Provide the (X, Y) coordinate of the cell's center where the given text is located.  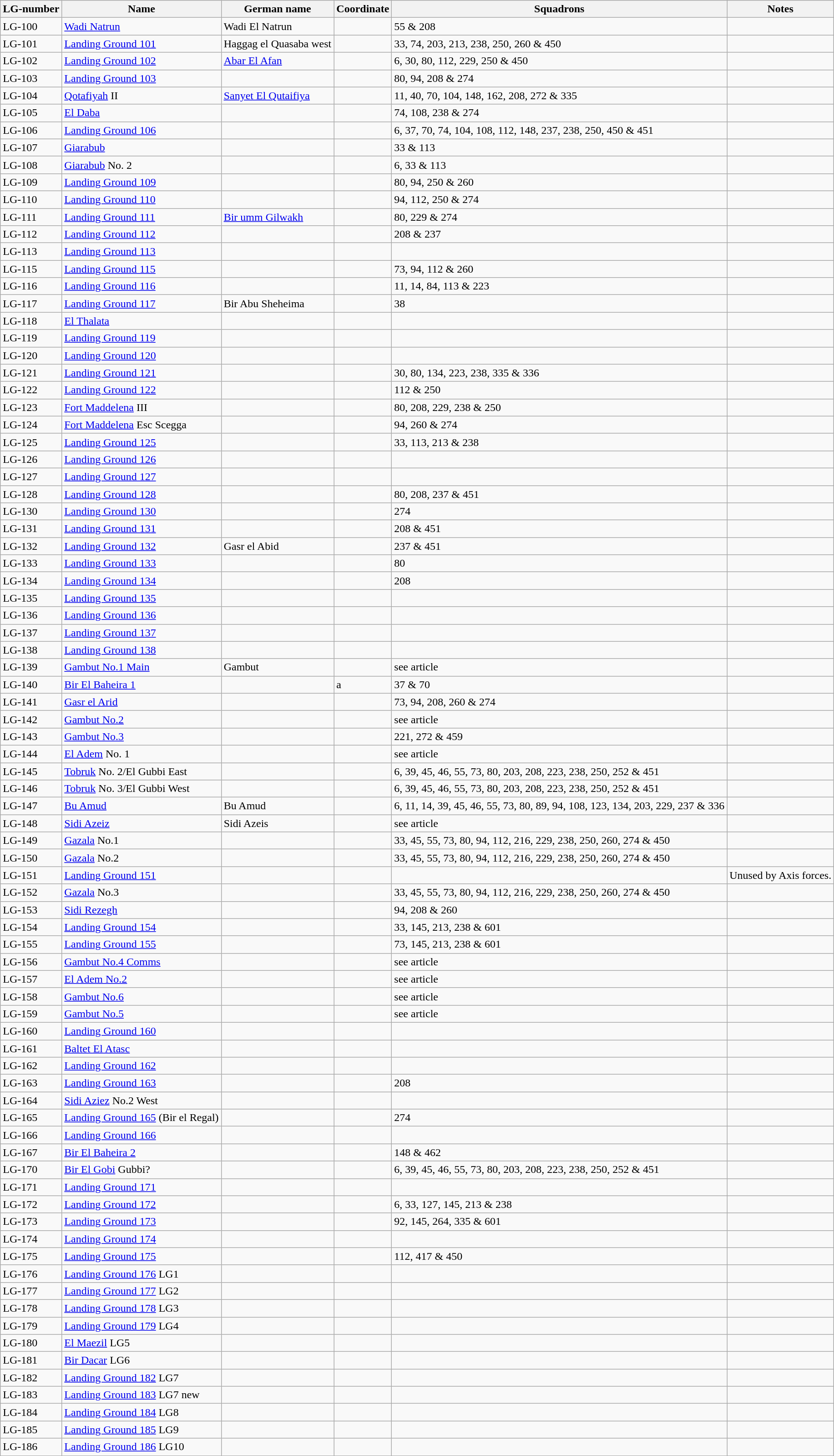
Bir El Baheira 1 (142, 685)
LG-141 (31, 702)
Sidi Aziez No.2 West (142, 1101)
LG-181 (31, 1360)
80, 208, 237 & 451 (560, 494)
LG-134 (31, 581)
a (363, 685)
Gambut No.1 Main (142, 667)
148 & 462 (560, 1152)
LG-159 (31, 1014)
LG-110 (31, 199)
Landing Ground 122 (142, 390)
Tobruk No. 2/El Gubbi East (142, 771)
Squadrons (560, 9)
Landing Ground 182 LG7 (142, 1378)
Landing Ground 179 LG4 (142, 1326)
Baltet El Atasc (142, 1048)
Wadi Natrun (142, 26)
Bir El Baheira 2 (142, 1152)
LG-180 (31, 1343)
73, 94, 112 & 260 (560, 269)
6, 33 & 113 (560, 165)
Tobruk No. 3/El Gubbi West (142, 789)
LG-103 (31, 78)
LG-108 (31, 165)
Landing Ground 111 (142, 217)
Landing Ground 154 (142, 927)
Notes (781, 9)
Sidi Azeiz (142, 823)
Landing Ground 131 (142, 529)
LG-145 (31, 771)
Coordinate (363, 9)
LG-174 (31, 1239)
94, 260 & 274 (560, 425)
LG-112 (31, 234)
Landing Ground 102 (142, 61)
Landing Ground 136 (142, 615)
LG-144 (31, 754)
LG-105 (31, 113)
Qotafiyah II (142, 96)
LG-182 (31, 1378)
Landing Ground 125 (142, 442)
80, 94, 250 & 260 (560, 182)
Wadi El Natrun (278, 26)
LG-154 (31, 927)
Gambut No.5 (142, 1014)
37 & 70 (560, 685)
Gazala No.3 (142, 893)
El Daba (142, 113)
Landing Ground 113 (142, 252)
LG-164 (31, 1101)
El Thalata (142, 321)
LG-128 (31, 494)
6, 11, 14, 39, 45, 46, 55, 73, 80, 89, 94, 108, 123, 134, 203, 229, 237 & 336 (560, 806)
Landing Ground 115 (142, 269)
LG-137 (31, 633)
Landing Ground 184 LG8 (142, 1412)
LG-106 (31, 130)
Landing Ground 185 LG9 (142, 1430)
Landing Ground 183 LG7 new (142, 1395)
LG-148 (31, 823)
80, 208, 229, 238 & 250 (560, 407)
Landing Ground 177 LG2 (142, 1291)
6, 37, 70, 74, 104, 108, 112, 148, 237, 238, 250, 450 & 451 (560, 130)
Landing Ground 117 (142, 304)
LG-149 (31, 841)
LG-123 (31, 407)
LG-116 (31, 286)
Landing Ground 163 (142, 1083)
73, 94, 208, 260 & 274 (560, 702)
Sidi Rezegh (142, 910)
LG-162 (31, 1066)
33 & 113 (560, 147)
LG-127 (31, 477)
80 (560, 563)
Gambut No.2 (142, 719)
Landing Ground 103 (142, 78)
Landing Ground 133 (142, 563)
LG-number (31, 9)
LG-121 (31, 373)
Landing Ground 110 (142, 199)
LG-125 (31, 442)
Sidi Azeis (278, 823)
Landing Ground 121 (142, 373)
LG-107 (31, 147)
LG-158 (31, 996)
Landing Ground 138 (142, 650)
LG-163 (31, 1083)
Landing Ground 128 (142, 494)
Giarabub No. 2 (142, 165)
LG-138 (31, 650)
LG-183 (31, 1395)
94, 208 & 260 (560, 910)
38 (560, 304)
LG-167 (31, 1152)
LG-151 (31, 875)
Landing Ground 186 LG10 (142, 1447)
Landing Ground 166 (142, 1135)
Landing Ground 162 (142, 1066)
LG-136 (31, 615)
Landing Ground 178 LG3 (142, 1308)
LG-170 (31, 1170)
208 & 237 (560, 234)
LG-119 (31, 338)
Landing Ground 174 (142, 1239)
LG-178 (31, 1308)
Landing Ground 165 (Bir el Regal) (142, 1118)
LG-117 (31, 304)
Name (142, 9)
Landing Ground 137 (142, 633)
LG-175 (31, 1256)
LG-139 (31, 667)
LG-161 (31, 1048)
112, 417 & 450 (560, 1256)
LG-143 (31, 736)
Fort Maddelena Esc Scegga (142, 425)
El Adem No.2 (142, 979)
6, 33, 127, 145, 213 & 238 (560, 1204)
Bir umm Gilwakh (278, 217)
LG-142 (31, 719)
LG-179 (31, 1326)
Fort Maddelena III (142, 407)
73, 145, 213, 238 & 601 (560, 944)
80, 229 & 274 (560, 217)
LG-171 (31, 1187)
208 & 451 (560, 529)
LG-122 (31, 390)
94, 112, 250 & 274 (560, 199)
LG-160 (31, 1031)
LG-120 (31, 355)
LG-166 (31, 1135)
LG-101 (31, 44)
El Adem No. 1 (142, 754)
Abar El Afan (278, 61)
LG-184 (31, 1412)
Bir Dacar LG6 (142, 1360)
LG-177 (31, 1291)
LG-176 (31, 1273)
LG-186 (31, 1447)
Landing Ground 130 (142, 512)
80, 94, 208 & 274 (560, 78)
LG-150 (31, 858)
LG-133 (31, 563)
Landing Ground 134 (142, 581)
55 & 208 (560, 26)
LG-173 (31, 1222)
LG-185 (31, 1430)
LG-165 (31, 1118)
Bir Abu Sheheima (278, 304)
LG-126 (31, 459)
LG-140 (31, 685)
LG-100 (31, 26)
LG-109 (31, 182)
LG-118 (31, 321)
11, 40, 70, 104, 148, 162, 208, 272 & 335 (560, 96)
112 & 250 (560, 390)
Landing Ground 135 (142, 598)
Gasr el Abid (278, 546)
Landing Ground 151 (142, 875)
Landing Ground 109 (142, 182)
Landing Ground 173 (142, 1222)
Landing Ground 101 (142, 44)
LG-152 (31, 893)
Landing Ground 119 (142, 338)
LG-156 (31, 962)
Gambut No.6 (142, 996)
Landing Ground 106 (142, 130)
11, 14, 84, 113 & 223 (560, 286)
Gasr el Arid (142, 702)
LG-124 (31, 425)
Landing Ground 171 (142, 1187)
Haggag el Quasaba west (278, 44)
Landing Ground 172 (142, 1204)
LG-115 (31, 269)
LG-146 (31, 789)
LG-153 (31, 910)
92, 145, 264, 335 & 601 (560, 1222)
33, 145, 213, 238 & 601 (560, 927)
LG-157 (31, 979)
Unused by Axis forces. (781, 875)
Gambut (278, 667)
LG-131 (31, 529)
Bir El Gobi Gubbi? (142, 1170)
Landing Ground 160 (142, 1031)
LG-111 (31, 217)
221, 272 & 459 (560, 736)
Landing Ground 116 (142, 286)
LG-104 (31, 96)
Gambut No.4 Comms (142, 962)
Giarabub (142, 147)
Landing Ground 155 (142, 944)
33, 74, 203, 213, 238, 250, 260 & 450 (560, 44)
El Maezil LG5 (142, 1343)
Sanyet El Qutaifiya (278, 96)
Gambut No.3 (142, 736)
German name (278, 9)
LG-113 (31, 252)
Landing Ground 132 (142, 546)
LG-130 (31, 512)
LG-132 (31, 546)
Landing Ground 112 (142, 234)
LG-147 (31, 806)
Landing Ground 176 LG1 (142, 1273)
Landing Ground 127 (142, 477)
74, 108, 238 & 274 (560, 113)
237 & 451 (560, 546)
Landing Ground 120 (142, 355)
Gazala No.2 (142, 858)
Landing Ground 126 (142, 459)
LG-102 (31, 61)
Landing Ground 175 (142, 1256)
30, 80, 134, 223, 238, 335 & 336 (560, 373)
33, 113, 213 & 238 (560, 442)
LG-155 (31, 944)
Gazala No.1 (142, 841)
6, 30, 80, 112, 229, 250 & 450 (560, 61)
LG-135 (31, 598)
LG-172 (31, 1204)
